Output the [x, y] coordinate of the center of the cell containing the given text.  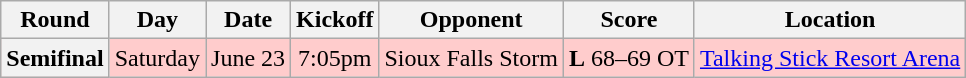
7:05pm [335, 58]
L 68–69 OT [628, 58]
Semifinal [55, 58]
Saturday [157, 58]
Day [157, 20]
Opponent [471, 20]
Location [830, 20]
Score [628, 20]
June 23 [248, 58]
Date [248, 20]
Round [55, 20]
Talking Stick Resort Arena [830, 58]
Kickoff [335, 20]
Sioux Falls Storm [471, 58]
